Detect which cell encompasses the target text, then output its (X, Y) center coordinate. 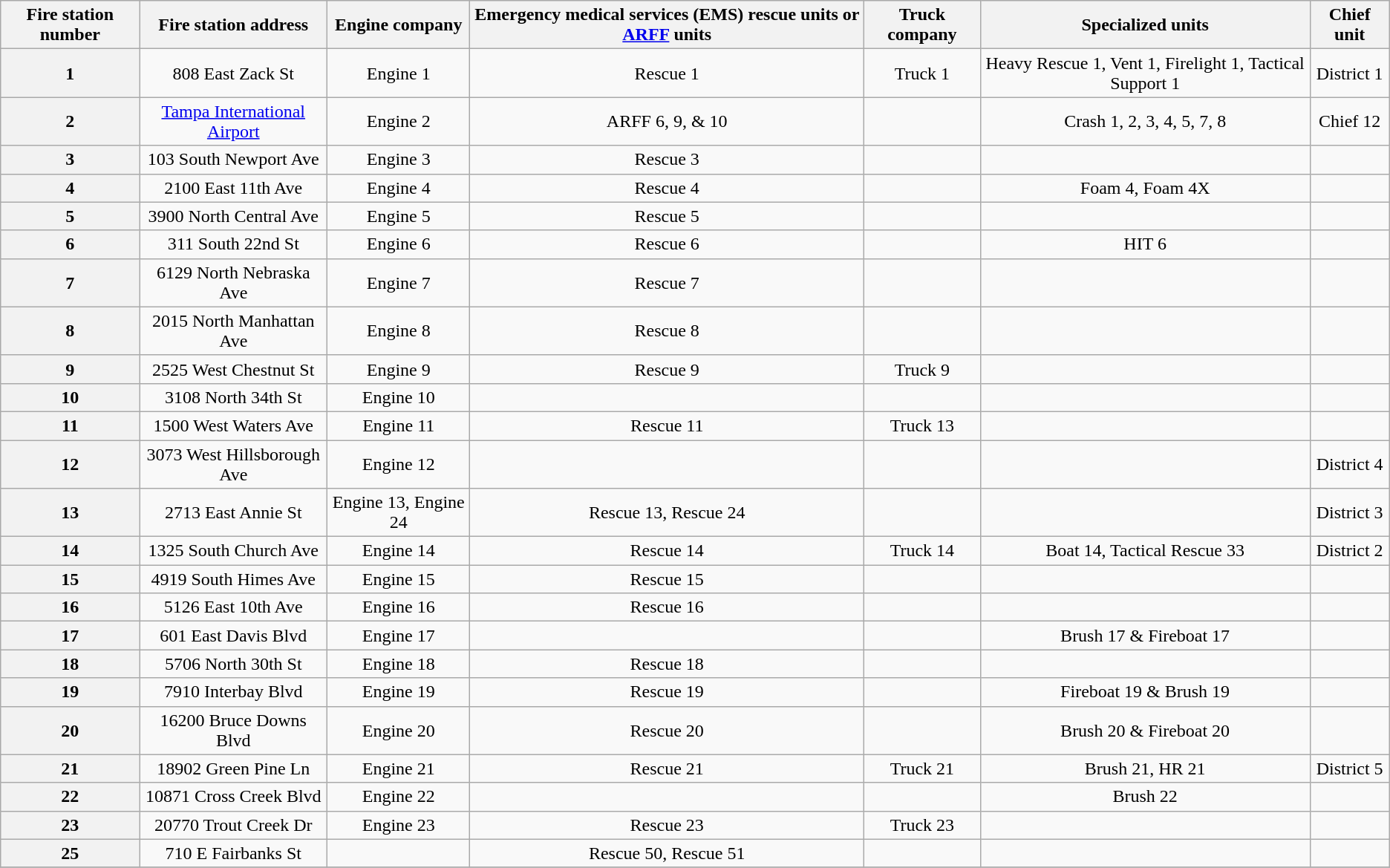
District 4 (1350, 463)
3 (70, 160)
Engine company (399, 25)
16200 Bruce Downs Blvd (233, 731)
7 (70, 282)
Rescue 11 (667, 425)
2015 North Manhattan Ave (233, 331)
Tampa International Airport (233, 122)
21 (70, 769)
Chief 12 (1350, 122)
Brush 22 (1145, 797)
601 East Davis Blvd (233, 636)
Rescue 6 (667, 244)
15 (70, 579)
Fireboat 19 & Brush 19 (1145, 692)
10 (70, 397)
Engine 11 (399, 425)
Rescue 7 (667, 282)
5126 East 10th Ave (233, 607)
Engine 4 (399, 188)
18902 Green Pine Ln (233, 769)
District 3 (1350, 512)
Truck 23 (922, 825)
Engine 8 (399, 331)
6 (70, 244)
17 (70, 636)
20 (70, 731)
Emergency medical services (EMS) rescue units or ARFF units (667, 25)
Fire station address (233, 25)
Brush 21, HR 21 (1145, 769)
23 (70, 825)
Rescue 16 (667, 607)
Rescue 5 (667, 216)
10871 Cross Creek Blvd (233, 797)
Truck 9 (922, 369)
District 5 (1350, 769)
Brush 20 & Fireboat 20 (1145, 731)
808 East Zack St (233, 73)
Engine 10 (399, 397)
1500 West Waters Ave (233, 425)
Rescue 20 (667, 731)
3108 North 34th St (233, 397)
District 1 (1350, 73)
16 (70, 607)
Rescue 50, Rescue 51 (667, 853)
Engine 2 (399, 122)
Engine 19 (399, 692)
Engine 16 (399, 607)
Boat 14, Tactical Rescue 33 (1145, 551)
Rescue 23 (667, 825)
Fire station number (70, 25)
Rescue 14 (667, 551)
Rescue 13, Rescue 24 (667, 512)
13 (70, 512)
Engine 5 (399, 216)
311 South 22nd St (233, 244)
Truck 14 (922, 551)
Engine 6 (399, 244)
Crash 1, 2, 3, 4, 5, 7, 8 (1145, 122)
Engine 9 (399, 369)
2525 West Chestnut St (233, 369)
25 (70, 853)
Specialized units (1145, 25)
19 (70, 692)
HIT 6 (1145, 244)
20770 Trout Creek Dr (233, 825)
Chief unit (1350, 25)
Rescue 19 (667, 692)
9 (70, 369)
Engine 18 (399, 664)
103 South Newport Ave (233, 160)
Brush 17 & Fireboat 17 (1145, 636)
Rescue 4 (667, 188)
2100 East 11th Ave (233, 188)
6129 North Nebraska Ave (233, 282)
3900 North Central Ave (233, 216)
14 (70, 551)
Truck 1 (922, 73)
Truck 21 (922, 769)
Engine 12 (399, 463)
ARFF 6, 9, & 10 (667, 122)
Engine 7 (399, 282)
5706 North 30th St (233, 664)
Engine 14 (399, 551)
5 (70, 216)
12 (70, 463)
Rescue 15 (667, 579)
Engine 17 (399, 636)
710 E Fairbanks St (233, 853)
18 (70, 664)
1 (70, 73)
Rescue 8 (667, 331)
7910 Interbay Blvd (233, 692)
Heavy Rescue 1, Vent 1, Firelight 1, Tactical Support 1 (1145, 73)
Foam 4, Foam 4X (1145, 188)
Truck company (922, 25)
Engine 1 (399, 73)
4919 South Himes Ave (233, 579)
Engine 3 (399, 160)
Engine 22 (399, 797)
2713 East Annie St (233, 512)
3073 West Hillsborough Ave (233, 463)
Rescue 3 (667, 160)
Engine 15 (399, 579)
Engine 13, Engine 24 (399, 512)
Engine 21 (399, 769)
11 (70, 425)
8 (70, 331)
2 (70, 122)
District 2 (1350, 551)
Truck 13 (922, 425)
Rescue 1 (667, 73)
Rescue 21 (667, 769)
Rescue 9 (667, 369)
Engine 20 (399, 731)
22 (70, 797)
Engine 23 (399, 825)
4 (70, 188)
1325 South Church Ave (233, 551)
Rescue 18 (667, 664)
